Return [X, Y] of the center of cell containing provided text 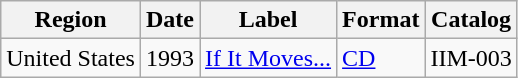
Region [71, 20]
Label [268, 20]
Catalog [471, 20]
If It Moves... [268, 58]
1993 [170, 58]
Date [170, 20]
Format [381, 20]
CD [381, 58]
IIM-003 [471, 58]
United States [71, 58]
